Locate the cell with the specified text and output its [x, y] center coordinate. 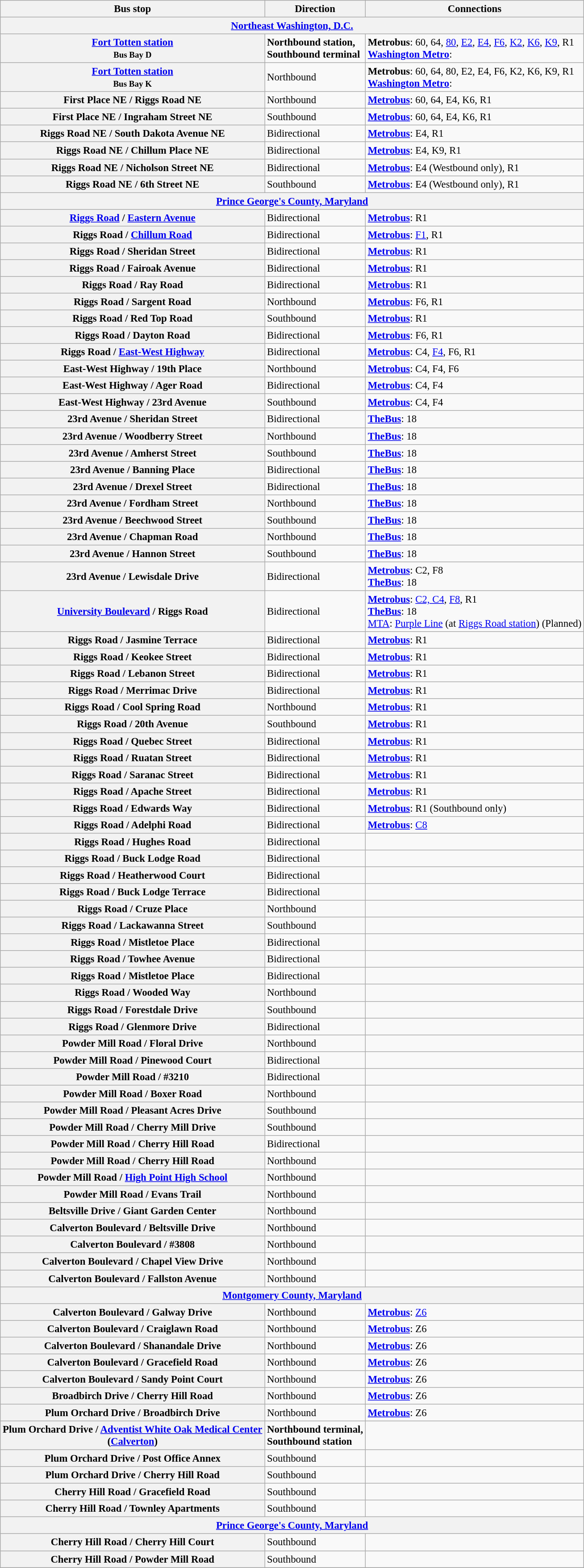
Metrobus: C4, F4, F6 [474, 369]
23rd Avenue / Drexel Street [133, 486]
23rd Avenue / Hannon Street [133, 553]
Riggs Road / Fairoak Avenue [133, 268]
Riggs Road / Buck Lodge Road [133, 859]
Northbound terminal,Southbound station [315, 1436]
Metrobus: C2, F8 TheBus: 18 [474, 576]
Calverton Boulevard / Beltsville Drive [133, 1228]
Riggs Road NE / Nicholson Street NE [133, 168]
Calverton Boulevard / Chapel View Drive [133, 1262]
Plum Orchard Drive / Post Office Annex [133, 1459]
Plum Orchard Drive / Cherry Hill Road [133, 1475]
Riggs Road / Saranac Street [133, 775]
Metrobus: E4, R1 [474, 134]
Riggs Road / Chillum Road [133, 235]
Riggs Road / Quebec Street [133, 741]
Riggs Road NE / 6th Street NE [133, 184]
Powder Mill Road / Pleasant Acres Drive [133, 1111]
University Boulevard / Riggs Road [133, 612]
Northbound station,Southbound terminal [315, 48]
Metrobus: E4, K9, R1 [474, 151]
Riggs Road / Merrimac Drive [133, 691]
Calverton Boulevard / Shanandale Drive [133, 1346]
Riggs Road NE / South Dakota Avenue NE [133, 134]
Riggs Road / Ray Road [133, 285]
23rd Avenue / Sheridan Street [133, 419]
Riggs Road NE / Chillum Place NE [133, 151]
Powder Mill Road / #3210 [133, 1077]
23rd Avenue / Chapman Road [133, 537]
East-West Highway / 19th Place [133, 369]
Riggs Road / Glenmore Drive [133, 1027]
Riggs Road / Red Top Road [133, 319]
Metrobus: R1 (Southbound only) [474, 808]
Riggs Road / Heatherwood Court [133, 875]
23rd Avenue / Woodberry Street [133, 436]
Riggs Road / Hughes Road [133, 842]
Powder Mill Road / Evans Trail [133, 1195]
Metrobus: F1, R1 [474, 235]
Powder Mill Road / Cherry Mill Drive [133, 1127]
Riggs Road / Apache Street [133, 791]
Bus stop [133, 9]
23rd Avenue / Amherst Street [133, 453]
Riggs Road / Keokee Street [133, 657]
First Place NE / Riggs Road NE [133, 100]
Fort Totten stationBus Bay K [133, 78]
Riggs Road / 20th Avenue [133, 724]
Calverton Boulevard / #3808 [133, 1245]
Metrobus: C2, C4, F8, R1 TheBus: 18 MTA: Purple Line (at Riggs Road station) (Planned) [474, 612]
East-West Highway / Ager Road [133, 386]
Plum Orchard Drive / Broadbirch Drive [133, 1413]
Riggs Road / Wooded Way [133, 993]
Cherry Hill Road / Gracefield Road [133, 1492]
Powder Mill Road / High Point High School [133, 1178]
Riggs Road / Towhee Avenue [133, 959]
East-West Highway / 23rd Avenue [133, 402]
Riggs Road / Cool Spring Road [133, 707]
Riggs Road / Forestdale Drive [133, 1010]
Cherry Hill Road / Cherry Hill Court [133, 1543]
Direction [315, 9]
Riggs Road / Buck Lodge Terrace [133, 892]
First Place NE / Ingraham Street NE [133, 117]
Powder Mill Road / Floral Drive [133, 1043]
Calverton Boulevard / Galway Drive [133, 1312]
Calverton Boulevard / Craiglawn Road [133, 1329]
Riggs Road / Edwards Way [133, 808]
23rd Avenue / Fordham Street [133, 503]
Riggs Road / Jasmine Terrace [133, 640]
Riggs Road / Sargent Road [133, 302]
Cherry Hill Road / Powder Mill Road [133, 1559]
Beltsville Drive / Giant Garden Center [133, 1211]
23rd Avenue / Beechwood Street [133, 520]
Montgomery County, Maryland [292, 1295]
Northeast Washington, D.C. [292, 26]
23rd Avenue / Lewisdale Drive [133, 576]
Riggs Road / Ruatan Street [133, 758]
Riggs Road / Cruze Place [133, 909]
Riggs Road / East-West Highway [133, 352]
Metrobus: C4, F4, F6, R1 [474, 352]
Plum Orchard Drive / Adventist White Oak Medical Center(Calverton) [133, 1436]
Connections [474, 9]
Riggs Road / Sheridan Street [133, 252]
Powder Mill Road / Pinewood Court [133, 1060]
Cherry Hill Road / Townley Apartments [133, 1509]
Fort Totten stationBus Bay D [133, 48]
Calverton Boulevard / Sandy Point Court [133, 1379]
Riggs Road / Eastern Avenue [133, 218]
Riggs Road / Lackawanna Street [133, 926]
Calverton Boulevard / Gracefield Road [133, 1363]
Metrobus: C8 [474, 825]
Powder Mill Road / Boxer Road [133, 1094]
Riggs Road / Adelphi Road [133, 825]
23rd Avenue / Banning Place [133, 470]
Calverton Boulevard / Fallston Avenue [133, 1279]
Broadbirch Drive / Cherry Hill Road [133, 1396]
Riggs Road / Dayton Road [133, 335]
Riggs Road / Lebanon Street [133, 674]
